Locate the cell with the specified text and output its (X, Y) center coordinate. 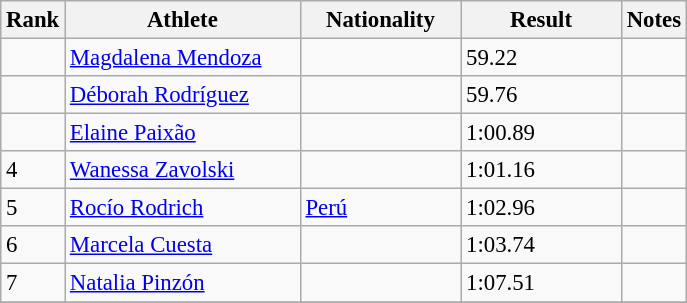
Elaine Paixão (183, 133)
Wanessa Zavolski (183, 170)
Nationality (380, 20)
Rank (33, 20)
59.22 (542, 58)
1:00.89 (542, 133)
1:03.74 (542, 245)
Rocío Rodrich (183, 208)
Marcela Cuesta (183, 245)
6 (33, 245)
7 (33, 283)
Result (542, 20)
Athlete (183, 20)
1:01.16 (542, 170)
59.76 (542, 95)
5 (33, 208)
Déborah Rodríguez (183, 95)
Natalia Pinzón (183, 283)
1:07.51 (542, 283)
Magdalena Mendoza (183, 58)
Perú (380, 208)
4 (33, 170)
1:02.96 (542, 208)
Notes (654, 20)
